Find where the given text appears and provide that cell's center as (X, Y) coordinate. 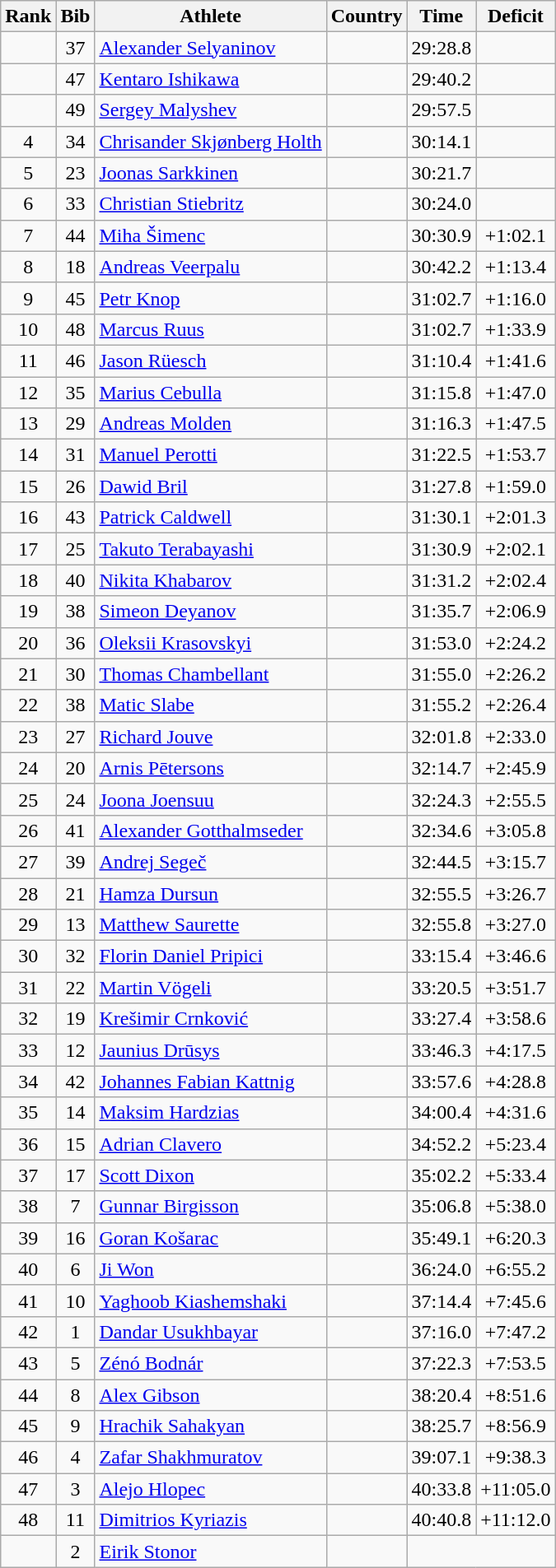
Alexander Gotthalmseder (211, 831)
31:27.8 (442, 486)
Dandar Usukhbayar (211, 1332)
Takuto Terabayashi (211, 549)
+5:23.4 (516, 1144)
+2:33.0 (516, 737)
31:22.5 (442, 455)
+2:26.4 (516, 705)
+3:46.6 (516, 956)
29:28.8 (442, 48)
+2:45.9 (516, 768)
Bib (76, 16)
+1:47.0 (516, 393)
31:55.0 (442, 674)
Adrian Clavero (211, 1144)
38:25.7 (442, 1426)
33:57.6 (442, 1082)
Alex Gibson (211, 1395)
29:57.5 (442, 110)
+8:51.6 (516, 1395)
34:00.4 (442, 1113)
+5:33.4 (516, 1175)
Krešimir Crnković (211, 1019)
+7:53.5 (516, 1363)
+1:53.7 (516, 455)
Simeon Deyanov (211, 612)
Kentaro Ishikawa (211, 79)
37:16.0 (442, 1332)
49 (76, 110)
Goran Košarac (211, 1238)
+3:27.0 (516, 925)
33:46.3 (442, 1050)
33:15.4 (442, 956)
Andreas Molden (211, 424)
39:07.1 (442, 1458)
Joona Joensuu (211, 799)
Joonas Sarkkinen (211, 173)
+7:45.6 (516, 1300)
+3:05.8 (516, 831)
+4:17.5 (516, 1050)
35:02.2 (442, 1175)
1 (76, 1332)
Thomas Chambellant (211, 674)
Zénó Bodnár (211, 1363)
32:55.5 (442, 893)
30:30.9 (442, 235)
Hrachik Sahakyan (211, 1426)
+1:16.0 (516, 298)
30:14.1 (442, 142)
37:22.3 (442, 1363)
+3:51.7 (516, 988)
+7:47.2 (516, 1332)
+2:02.4 (516, 580)
+2:55.5 (516, 799)
31:10.4 (442, 361)
Hamza Dursun (211, 893)
32:24.3 (442, 799)
+6:55.2 (516, 1269)
Gunnar Birgisson (211, 1207)
Marius Cebulla (211, 393)
Arnis Pētersons (211, 768)
+2:24.2 (516, 643)
40:33.8 (442, 1489)
Chrisander Skjønberg Holth (211, 142)
+2:26.2 (516, 674)
32:01.8 (442, 737)
2 (76, 1552)
Eirik Stonor (211, 1552)
Florin Daniel Pripici (211, 956)
Oleksii Krasovskyi (211, 643)
Matthew Saurette (211, 925)
+4:31.6 (516, 1113)
Miha Šimenc (211, 235)
35:49.1 (442, 1238)
Matic Slabe (211, 705)
31:53.0 (442, 643)
36:24.0 (442, 1269)
+3:15.7 (516, 862)
31:15.8 (442, 393)
Ji Won (211, 1269)
3 (76, 1489)
Patrick Caldwell (211, 518)
Scott Dixon (211, 1175)
Dawid Bril (211, 486)
28 (28, 893)
+1:13.4 (516, 267)
+9:38.3 (516, 1458)
Jason Rüesch (211, 361)
33:20.5 (442, 988)
+11:12.0 (516, 1520)
Richard Jouve (211, 737)
Yaghoob Kiashemshaki (211, 1300)
32:44.5 (442, 862)
31:55.2 (442, 705)
Manuel Perotti (211, 455)
40:40.8 (442, 1520)
Rank (28, 16)
+1:59.0 (516, 486)
Andreas Veerpalu (211, 267)
+11:05.0 (516, 1489)
+1:47.5 (516, 424)
+1:33.9 (516, 329)
Alexander Selyaninov (211, 48)
Zafar Shakhmuratov (211, 1458)
35:06.8 (442, 1207)
Johannes Fabian Kattnig (211, 1082)
Marcus Ruus (211, 329)
Deficit (516, 16)
+1:41.6 (516, 361)
31:16.3 (442, 424)
31:31.2 (442, 580)
+1:02.1 (516, 235)
32:14.7 (442, 768)
29:40.2 (442, 79)
+4:28.8 (516, 1082)
+2:06.9 (516, 612)
Athlete (211, 16)
Maksim Hardzias (211, 1113)
34:52.2 (442, 1144)
+3:58.6 (516, 1019)
Martin Vögeli (211, 988)
Christian Stiebritz (211, 204)
+5:38.0 (516, 1207)
30:42.2 (442, 267)
Dimitrios Kyriazis (211, 1520)
+6:20.3 (516, 1238)
+8:56.9 (516, 1426)
Alejo Hlopec (211, 1489)
Sergey Malyshev (211, 110)
+3:26.7 (516, 893)
38:20.4 (442, 1395)
Petr Knop (211, 298)
37:14.4 (442, 1300)
+2:02.1 (516, 549)
+2:01.3 (516, 518)
Nikita Khabarov (211, 580)
31:30.9 (442, 549)
31:35.7 (442, 612)
Andrej Segeč (211, 862)
30:21.7 (442, 173)
31:30.1 (442, 518)
33:27.4 (442, 1019)
Jaunius Drūsys (211, 1050)
Country (367, 16)
32:34.6 (442, 831)
32:55.8 (442, 925)
Time (442, 16)
30:24.0 (442, 204)
